Return [x, y] of the center of cell containing provided text 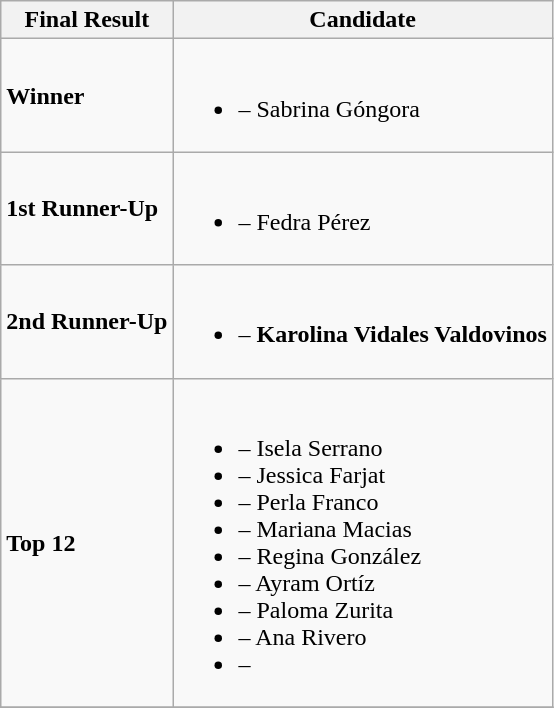
1st Runner-Up [87, 208]
– Fedra Pérez [362, 208]
Candidate [362, 20]
Top 12 [87, 542]
2nd Runner-Up [87, 322]
– Isela Serrano – Jessica Farjat – Perla Franco – Mariana Macias – Regina González – Ayram Ortíz – Paloma Zurita – Ana Rivero– [362, 542]
– Sabrina Góngora [362, 96]
Final Result [87, 20]
Winner [87, 96]
– Karolina Vidales Valdovinos [362, 322]
